Provide the [X, Y] coordinate of the cell's center where the given text is located.  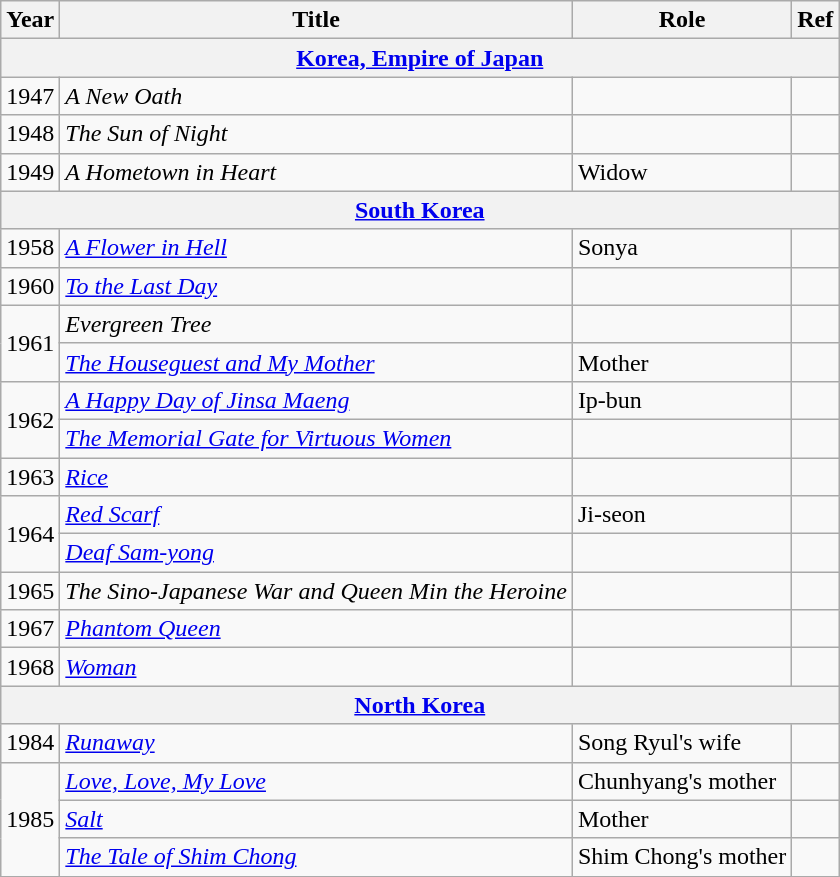
1985 [30, 819]
Woman [316, 667]
A Hometown in Heart [316, 172]
Phantom Queen [316, 629]
The Sun of Night [316, 134]
Ip-bun [682, 400]
The Sino-Japanese War and Queen Min the Heroine [316, 591]
1984 [30, 743]
Title [316, 20]
1958 [30, 248]
Rice [316, 477]
Ref [816, 20]
Widow [682, 172]
1949 [30, 172]
Year [30, 20]
Role [682, 20]
1968 [30, 667]
Sonya [682, 248]
A Happy Day of Jinsa Maeng [316, 400]
Deaf Sam-yong [316, 553]
1962 [30, 419]
1947 [30, 96]
A New Oath [316, 96]
Song Ryul's wife [682, 743]
To the Last Day [316, 286]
Shim Chong's mother [682, 857]
1964 [30, 534]
The Houseguest and My Mother [316, 362]
Red Scarf [316, 515]
1961 [30, 343]
South Korea [420, 210]
The Memorial Gate for Virtuous Women [316, 438]
Salt [316, 819]
1963 [30, 477]
1965 [30, 591]
Runaway [316, 743]
1948 [30, 134]
1967 [30, 629]
Korea, Empire of Japan [420, 58]
Ji-seon [682, 515]
Love, Love, My Love [316, 781]
Chunhyang's mother [682, 781]
1960 [30, 286]
A Flower in Hell [316, 248]
North Korea [420, 705]
Evergreen Tree [316, 324]
The Tale of Shim Chong [316, 857]
